Return (X, Y) of the center of cell containing provided text 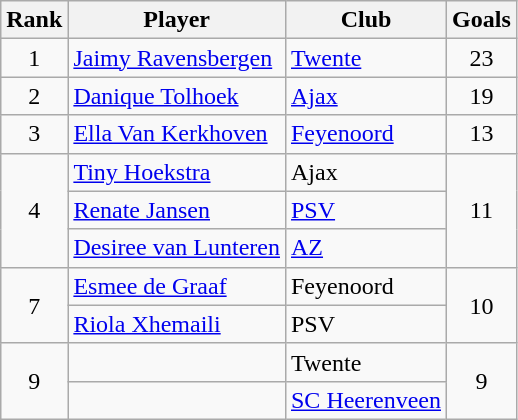
Renate Jansen (177, 210)
Esmee de Graaf (177, 286)
SC Heerenveen (366, 400)
2 (34, 96)
7 (34, 305)
Rank (34, 20)
AZ (366, 248)
Danique Tolhoek (177, 96)
4 (34, 210)
Riola Xhemaili (177, 324)
23 (482, 58)
Club (366, 20)
3 (34, 134)
Jaimy Ravensbergen (177, 58)
Goals (482, 20)
11 (482, 210)
19 (482, 96)
Player (177, 20)
Tiny Hoekstra (177, 172)
13 (482, 134)
Ella Van Kerkhoven (177, 134)
Desiree van Lunteren (177, 248)
10 (482, 305)
1 (34, 58)
